Identify which cell holds the provided text, then report its (x, y) central coordinate. 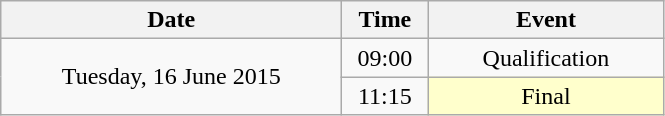
09:00 (385, 58)
11:15 (385, 96)
Time (385, 20)
Final (546, 96)
Date (172, 20)
Qualification (546, 58)
Event (546, 20)
Tuesday, 16 June 2015 (172, 77)
